Detect which cell encompasses the target text, then output its [x, y] center coordinate. 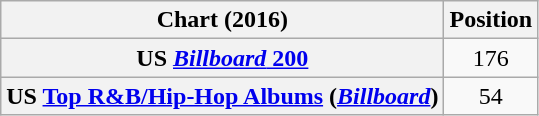
54 [491, 96]
Position [491, 20]
Chart (2016) [222, 20]
US Top R&B/Hip-Hop Albums (Billboard) [222, 96]
176 [491, 58]
US Billboard 200 [222, 58]
